Scan for the cell matching the given text and deliver its (x, y) coordinate at center. 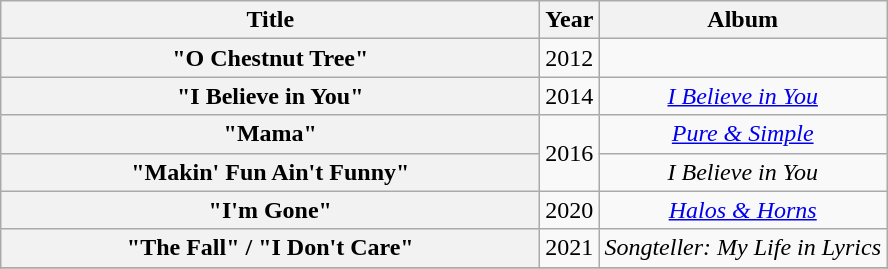
"The Fall" / "I Don't Care" (270, 248)
"Mama" (270, 134)
Year (570, 20)
"I Believe in You" (270, 96)
2016 (570, 153)
Songteller: My Life in Lyrics (743, 248)
"I'm Gone" (270, 210)
2014 (570, 96)
"O Chestnut Tree" (270, 58)
Title (270, 20)
Album (743, 20)
2020 (570, 210)
Halos & Horns (743, 210)
2021 (570, 248)
2012 (570, 58)
"Makin' Fun Ain't Funny" (270, 172)
Pure & Simple (743, 134)
